Pinpoint the cell where the given text exists, returning its (x, y) midpoint coordinate. 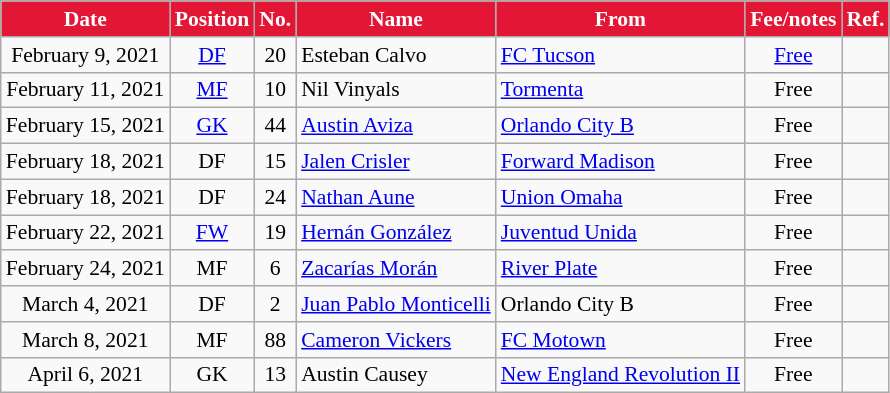
March 4, 2021 (86, 304)
20 (275, 55)
Nathan Aune (396, 197)
FC Tucson (620, 55)
February 9, 2021 (86, 55)
Juan Pablo Monticelli (396, 304)
April 6, 2021 (86, 375)
2 (275, 304)
Austin Aviza (396, 126)
Esteban Calvo (396, 55)
Forward Madison (620, 162)
March 8, 2021 (86, 340)
Jalen Crisler (396, 162)
10 (275, 90)
FC Motown (620, 340)
88 (275, 340)
Position (212, 19)
24 (275, 197)
River Plate (620, 269)
Austin Causey (396, 375)
Fee/notes (793, 19)
Ref. (866, 19)
New England Revolution II (620, 375)
19 (275, 233)
13 (275, 375)
44 (275, 126)
Hernán González (396, 233)
February 24, 2021 (86, 269)
February 11, 2021 (86, 90)
Date (86, 19)
FW (212, 233)
15 (275, 162)
Cameron Vickers (396, 340)
Union Omaha (620, 197)
February 22, 2021 (86, 233)
Nil Vinyals (396, 90)
Name (396, 19)
Juventud Unida (620, 233)
February 15, 2021 (86, 126)
From (620, 19)
Zacarías Morán (396, 269)
Tormenta (620, 90)
No. (275, 19)
6 (275, 269)
